Detect which cell encompasses the target text, then output its [X, Y] center coordinate. 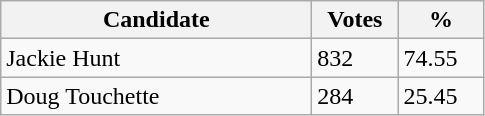
Candidate [156, 20]
% [441, 20]
25.45 [441, 96]
832 [355, 58]
Doug Touchette [156, 96]
Votes [355, 20]
284 [355, 96]
Jackie Hunt [156, 58]
74.55 [441, 58]
